Return (X, Y) of the center of cell containing provided text 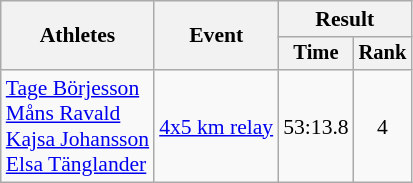
4 (383, 126)
Tage BörjessonMåns RavaldKajsa JohanssonElsa Tänglander (78, 126)
Rank (383, 54)
53:13.8 (316, 126)
Event (216, 36)
Athletes (78, 36)
4x5 km relay (216, 126)
Time (316, 54)
Result (344, 19)
